Scan for the cell matching the given text and deliver its [X, Y] coordinate at center. 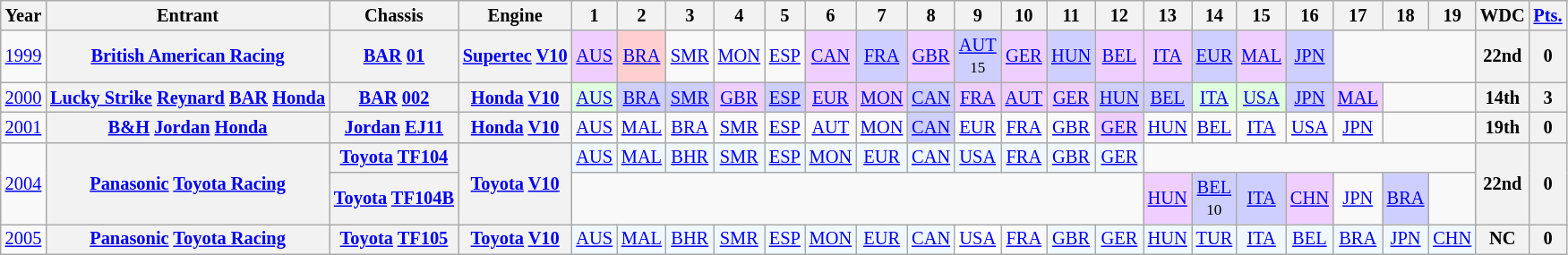
14th [1503, 98]
Entrant [188, 15]
13 [1168, 15]
BEL10 [1214, 199]
Supertec V10 [516, 56]
WDC [1503, 15]
18 [1406, 15]
19 [1452, 15]
TUR [1214, 239]
AUT15 [978, 56]
British American Racing [188, 56]
BAR 002 [394, 98]
BAR 01 [394, 56]
14 [1214, 15]
8 [931, 15]
Toyota TF105 [394, 239]
Engine [516, 15]
2004 [23, 183]
7 [881, 15]
Lucky Strike Reynard BAR Honda [188, 98]
5 [784, 15]
11 [1071, 15]
15 [1261, 15]
Jordan EJ11 [394, 127]
2 [641, 15]
1 [594, 15]
19th [1503, 127]
12 [1119, 15]
NC [1503, 239]
1999 [23, 56]
17 [1358, 15]
Year [23, 15]
Chassis [394, 15]
9 [978, 15]
B&H Jordan Honda [188, 127]
16 [1309, 15]
6 [831, 15]
10 [1024, 15]
Pts. [1548, 15]
Toyota TF104B [394, 199]
2000 [23, 98]
2001 [23, 127]
Toyota TF104 [394, 157]
2005 [23, 239]
4 [740, 15]
